Search for the cell housing the specified text and yield its (x, y) center coordinate. 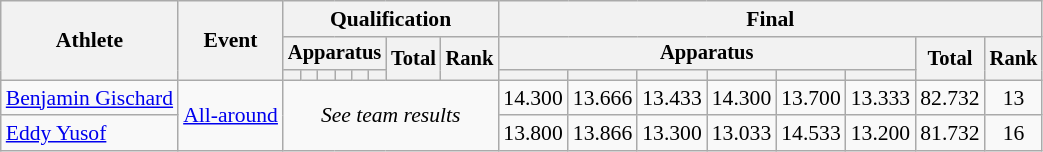
13.800 (532, 134)
Final (770, 19)
13.300 (672, 134)
13.666 (602, 98)
13.033 (742, 134)
13.866 (602, 134)
Qualification (390, 19)
All-around (230, 116)
Athlete (90, 40)
13.700 (810, 98)
13.200 (880, 134)
Eddy Yusof (90, 134)
Event (230, 40)
13.433 (672, 98)
13.333 (880, 98)
14.533 (810, 134)
Benjamin Gischard (90, 98)
82.732 (950, 98)
See team results (390, 116)
13 (1014, 98)
16 (1014, 134)
81.732 (950, 134)
